Provide the (x, y) coordinate of the cell's center where the given text is located.  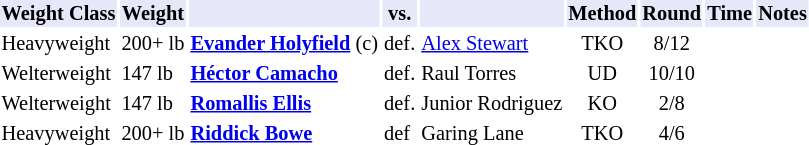
10/10 (672, 74)
8/12 (672, 44)
200+ lb (153, 44)
Alex Stewart (492, 44)
Weight (153, 14)
Junior Rodriguez (492, 104)
KO (602, 104)
TKO (602, 44)
vs. (400, 14)
Raul Torres (492, 74)
Weight Class (58, 14)
Method (602, 14)
Time (730, 14)
UD (602, 74)
Notes (783, 14)
Romallis Ellis (284, 104)
2/8 (672, 104)
Round (672, 14)
Heavyweight (58, 44)
Evander Holyfield (c) (284, 44)
Héctor Camacho (284, 74)
